Capture the cell that displays the provided text and extract its [x, y] central coordinate. 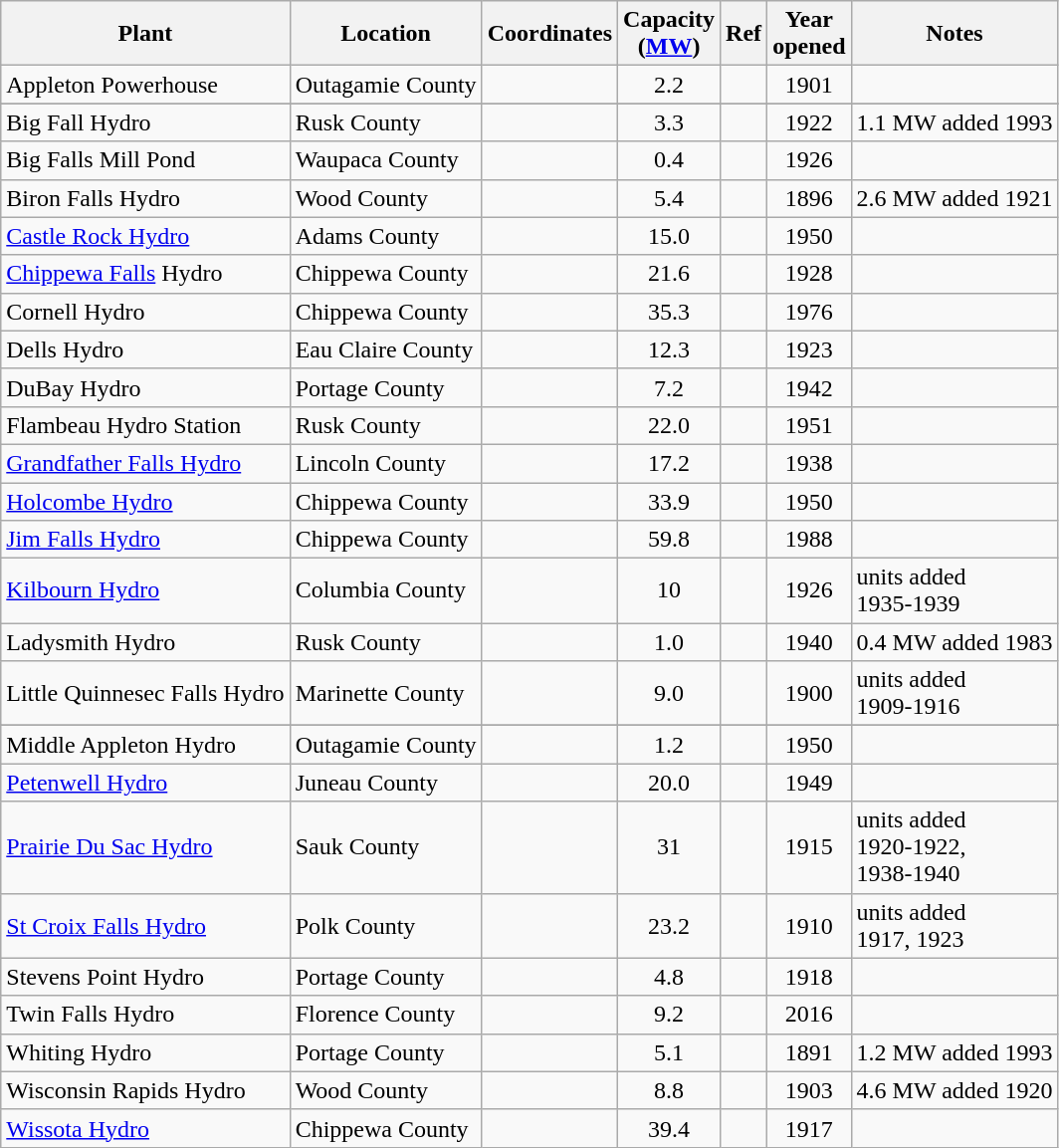
DuBay Hydro [145, 387]
1.1 MW added 1993 [954, 122]
Big Fall Hydro [145, 122]
1903 [809, 1090]
20.0 [669, 783]
Jim Falls Hydro [145, 540]
4.6 MW added 1920 [954, 1090]
5.1 [669, 1052]
Plant [145, 34]
Ladysmith Hydro [145, 642]
Eau Claire County [386, 349]
33.9 [669, 501]
3.3 [669, 122]
Twin Falls Hydro [145, 1015]
Coordinates [549, 34]
Location [386, 34]
1988 [809, 540]
units added1935-1939 [954, 591]
units added1920-1922,1938-1940 [954, 847]
17.2 [669, 463]
5.4 [669, 198]
Cornell Hydro [145, 312]
Waupaca County [386, 160]
Yearopened [809, 34]
59.8 [669, 540]
12.3 [669, 349]
Flambeau Hydro Station [145, 425]
Prairie Du Sac Hydro [145, 847]
4.8 [669, 977]
1910 [809, 926]
Petenwell Hydro [145, 783]
Middle Appleton Hydro [145, 745]
Notes [954, 34]
1928 [809, 274]
1938 [809, 463]
Wissota Hydro [145, 1128]
Whiting Hydro [145, 1052]
Sauk County [386, 847]
Capacity(MW) [669, 34]
Appleton Powerhouse [145, 85]
Lincoln County [386, 463]
0.4 [669, 160]
1901 [809, 85]
Big Falls Mill Pond [145, 160]
1915 [809, 847]
1949 [809, 783]
Polk County [386, 926]
Biron Falls Hydro [145, 198]
35.3 [669, 312]
9.0 [669, 693]
1896 [809, 198]
Wisconsin Rapids Hydro [145, 1090]
1.0 [669, 642]
Chippewa Falls Hydro [145, 274]
Holcombe Hydro [145, 501]
0.4 MW added 1983 [954, 642]
1891 [809, 1052]
Dells Hydro [145, 349]
1918 [809, 977]
31 [669, 847]
15.0 [669, 236]
Grandfather Falls Hydro [145, 463]
Castle Rock Hydro [145, 236]
2.6 MW added 1921 [954, 198]
2016 [809, 1015]
9.2 [669, 1015]
23.2 [669, 926]
Little Quinnesec Falls Hydro [145, 693]
1942 [809, 387]
Marinette County [386, 693]
Stevens Point Hydro [145, 977]
10 [669, 591]
22.0 [669, 425]
1.2 [669, 745]
39.4 [669, 1128]
Ref [744, 34]
1900 [809, 693]
1917 [809, 1128]
Columbia County [386, 591]
8.8 [669, 1090]
units added1917, 1923 [954, 926]
1.2 MW added 1993 [954, 1052]
1922 [809, 122]
units added1909-1916 [954, 693]
1940 [809, 642]
1951 [809, 425]
1923 [809, 349]
7.2 [669, 387]
St Croix Falls Hydro [145, 926]
Adams County [386, 236]
21.6 [669, 274]
Juneau County [386, 783]
1976 [809, 312]
Kilbourn Hydro [145, 591]
Florence County [386, 1015]
2.2 [669, 85]
